Find where the given text appears and provide that cell's center as (X, Y) coordinate. 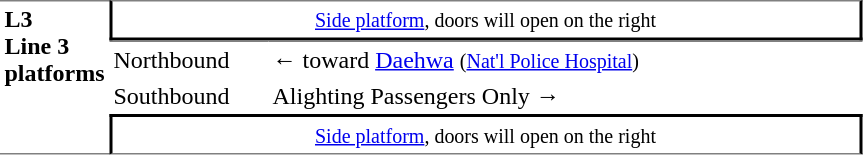
L3Line 3 platforms (54, 77)
Northbound (188, 59)
← toward Daehwa (Nat'l Police Hospital) (565, 59)
Alighting Passengers Only → (565, 96)
Southbound (188, 96)
